Capture the cell that displays the provided text and extract its (X, Y) central coordinate. 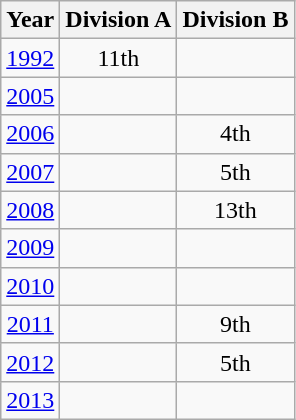
11th (118, 58)
2013 (30, 400)
Year (30, 20)
2011 (30, 324)
2005 (30, 96)
2010 (30, 286)
Division A (118, 20)
2007 (30, 172)
4th (236, 134)
2006 (30, 134)
9th (236, 324)
2009 (30, 248)
13th (236, 210)
Division B (236, 20)
2008 (30, 210)
1992 (30, 58)
2012 (30, 362)
